Locate the cell with the specified text and output its [X, Y] center coordinate. 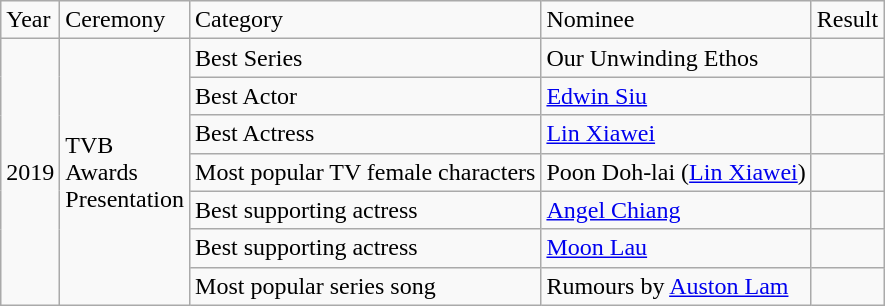
Nominee [676, 20]
Best Actress [366, 134]
Edwin Siu [676, 96]
Our Unwinding Ethos [676, 58]
Category [366, 20]
Best Series [366, 58]
Rumours by Auston Lam [676, 286]
Result [847, 20]
Angel Chiang [676, 210]
Most popular series song [366, 286]
2019 [30, 172]
Poon Doh-lai (Lin Xiawei) [676, 172]
Most popular TV female characters [366, 172]
Lin Xiawei [676, 134]
Moon Lau [676, 248]
Ceremony [125, 20]
Year [30, 20]
Best Actor [366, 96]
TVBAwardsPresentation [125, 172]
